Output the (X, Y) coordinate of the center of the cell containing the given text.  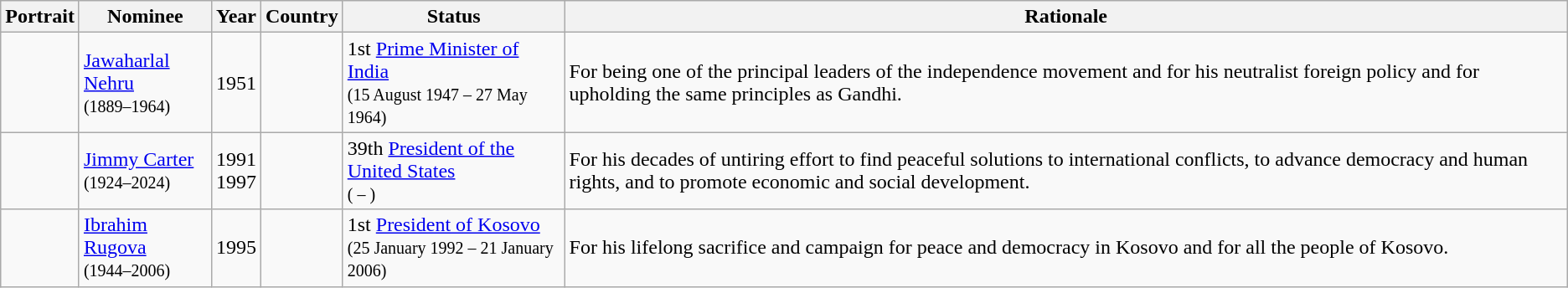
1st President of Kosovo(25 January 1992 – 21 January 2006) (454, 248)
Portrait (40, 17)
39th President of the United States( – ) (454, 171)
Jawaharlal Nehru(1889–1964) (145, 82)
1951 (236, 82)
Nominee (145, 17)
1995 (236, 248)
Rationale (1065, 17)
1st Prime Minister of India(15 August 1947 – 27 May 1964) (454, 82)
19911997 (236, 171)
Ibrahim Rugova(1944–2006) (145, 248)
For his lifelong sacrifice and campaign for peace and democracy in Kosovo and for all the people of Kosovo. (1065, 248)
Jimmy Carter(1924–2024) (145, 171)
Year (236, 17)
Country (302, 17)
Status (454, 17)
